Scan for the cell matching the given text and deliver its [x, y] coordinate at center. 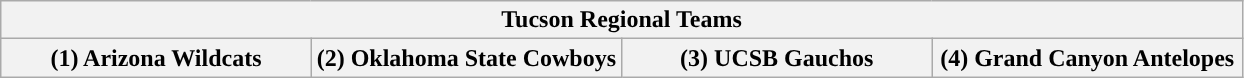
(4) Grand Canyon Antelopes [1087, 58]
(1) Arizona Wildcats [156, 58]
Tucson Regional Teams [622, 20]
(2) Oklahoma State Cowboys [466, 58]
(3) UCSB Gauchos [777, 58]
